Return the [X, Y] coordinate for the center point of the cell that contains the specified text.  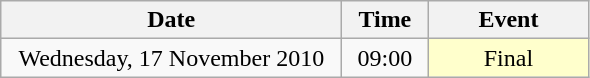
Event [508, 20]
09:00 [385, 58]
Date [172, 20]
Wednesday, 17 November 2010 [172, 58]
Time [385, 20]
Final [508, 58]
